Detect which cell encompasses the target text, then output its [X, Y] center coordinate. 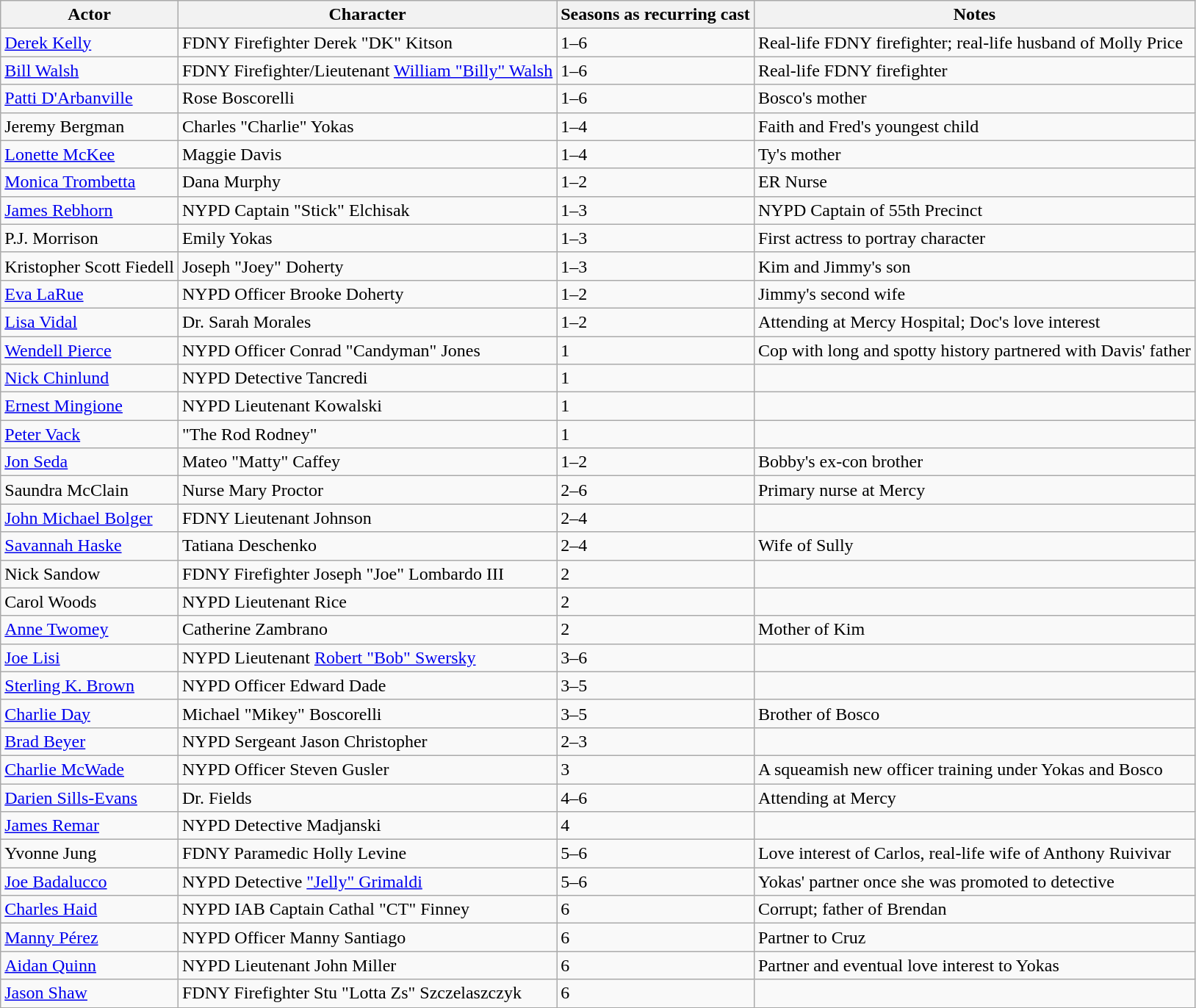
Wendell Pierce [90, 350]
NYPD Officer Edward Dade [367, 685]
Dana Murphy [367, 182]
ER Nurse [974, 182]
Saundra McClain [90, 490]
Peter Vack [90, 434]
Catherine Zambrano [367, 630]
NYPD Captain of 55th Precinct [974, 210]
2–6 [655, 490]
NYPD Lieutenant Rice [367, 602]
Partner and eventual love interest to Yokas [974, 965]
Yvonne Jung [90, 854]
NYPD Lieutenant Robert "Bob" Swersky [367, 658]
Patti D'Arbanville [90, 98]
Bobby's ex-con brother [974, 462]
First actress to portray character [974, 238]
NYPD Officer Manny Santiago [367, 937]
NYPD Officer Conrad "Candyman" Jones [367, 350]
Jeremy Bergman [90, 126]
Lonette McKee [90, 154]
FDNY Firefighter Joseph "Joe" Lombardo III [367, 574]
Faith and Fred's youngest child [974, 126]
Corrupt; father of Brendan [974, 910]
Aidan Quinn [90, 965]
James Rebhorn [90, 210]
Mother of Kim [974, 630]
Monica Trombetta [90, 182]
NYPD Captain "Stick" Elchisak [367, 210]
Joe Lisi [90, 658]
FDNY Lieutenant Johnson [367, 518]
Manny Pérez [90, 937]
Anne Twomey [90, 630]
3 [655, 769]
3–6 [655, 658]
Rose Boscorelli [367, 98]
Carol Woods [90, 602]
Partner to Cruz [974, 937]
Primary nurse at Mercy [974, 490]
Charles "Charlie" Yokas [367, 126]
4 [655, 826]
Darien Sills-Evans [90, 797]
A squeamish new officer training under Yokas and Bosco [974, 769]
Attending at Mercy Hospital; Doc's love interest [974, 322]
Kristopher Scott Fiedell [90, 266]
Dr. Fields [367, 797]
4–6 [655, 797]
2–3 [655, 741]
Seasons as recurring cast [655, 15]
NYPD Detective Madjanski [367, 826]
Brad Beyer [90, 741]
FDNY Firefighter Stu "Lotta Zs" Szczelaszczyk [367, 993]
Kim and Jimmy's son [974, 266]
Jason Shaw [90, 993]
Eva LaRue [90, 294]
Joseph "Joey" Doherty [367, 266]
Mateo "Matty" Caffey [367, 462]
James Remar [90, 826]
Real-life FDNY firefighter [974, 71]
Ernest Mingione [90, 406]
Ty's mother [974, 154]
Jon Seda [90, 462]
Tatiana Deschenko [367, 546]
Bill Walsh [90, 71]
Dr. Sarah Morales [367, 322]
Yokas' partner once she was promoted to detective [974, 882]
Emily Yokas [367, 238]
Maggie Davis [367, 154]
NYPD Officer Steven Gusler [367, 769]
Jimmy's second wife [974, 294]
NYPD Lieutenant John Miller [367, 965]
P.J. Morrison [90, 238]
NYPD Lieutenant Kowalski [367, 406]
NYPD IAB Captain Cathal "CT" Finney [367, 910]
Joe Badalucco [90, 882]
Notes [974, 15]
NYPD Detective Tancredi [367, 378]
Actor [90, 15]
Derek Kelly [90, 43]
NYPD Officer Brooke Doherty [367, 294]
Savannah Haske [90, 546]
John Michael Bolger [90, 518]
NYPD Sergeant Jason Christopher [367, 741]
NYPD Detective "Jelly" Grimaldi [367, 882]
Nurse Mary Proctor [367, 490]
Sterling K. Brown [90, 685]
Brother of Bosco [974, 713]
Cop with long and spotty history partnered with Davis' father [974, 350]
Bosco's mother [974, 98]
FDNY Paramedic Holly Levine [367, 854]
Nick Sandow [90, 574]
FDNY Firefighter/Lieutenant William "Billy" Walsh [367, 71]
Character [367, 15]
FDNY Firefighter Derek "DK" Kitson [367, 43]
Attending at Mercy [974, 797]
Love interest of Carlos, real-life wife of Anthony Ruivivar [974, 854]
"The Rod Rodney" [367, 434]
Real-life FDNY firefighter; real-life husband of Molly Price [974, 43]
Michael "Mikey" Boscorelli [367, 713]
Lisa Vidal [90, 322]
Charlie McWade [90, 769]
Charlie Day [90, 713]
Nick Chinlund [90, 378]
Charles Haid [90, 910]
Wife of Sully [974, 546]
